Locate the cell with the specified text and output its (x, y) center coordinate. 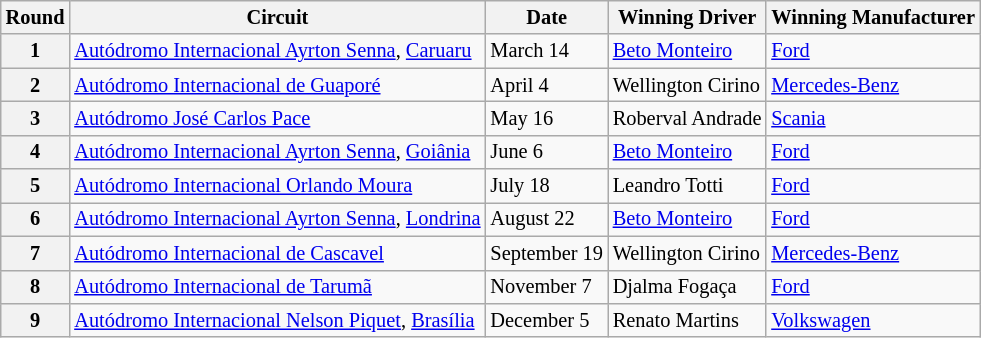
Leandro Totti (688, 186)
Round (36, 17)
Date (546, 17)
Autódromo Internacional de Tarumã (277, 287)
Volkswagen (872, 320)
Autódromo Internacional Ayrton Senna, Caruaru (277, 51)
Autódromo Internacional Ayrton Senna, Goiânia (277, 152)
Renato Martins (688, 320)
3 (36, 118)
Autódromo Internacional Ayrton Senna, Londrina (277, 219)
August 22 (546, 219)
Winning Manufacturer (872, 17)
1 (36, 51)
April 4 (546, 85)
September 19 (546, 253)
Autódromo Internacional de Cascavel (277, 253)
July 18 (546, 186)
6 (36, 219)
November 7 (546, 287)
Autódromo Internacional Orlando Moura (277, 186)
4 (36, 152)
8 (36, 287)
December 5 (546, 320)
June 6 (546, 152)
Circuit (277, 17)
May 16 (546, 118)
2 (36, 85)
5 (36, 186)
Scania (872, 118)
Autódromo José Carlos Pace (277, 118)
March 14 (546, 51)
Roberval Andrade (688, 118)
Autódromo Internacional Nelson Piquet, Brasília (277, 320)
Winning Driver (688, 17)
Autódromo Internacional de Guaporé (277, 85)
7 (36, 253)
Djalma Fogaça (688, 287)
9 (36, 320)
